Provide the [x, y] coordinate of the cell's center where the given text is located.  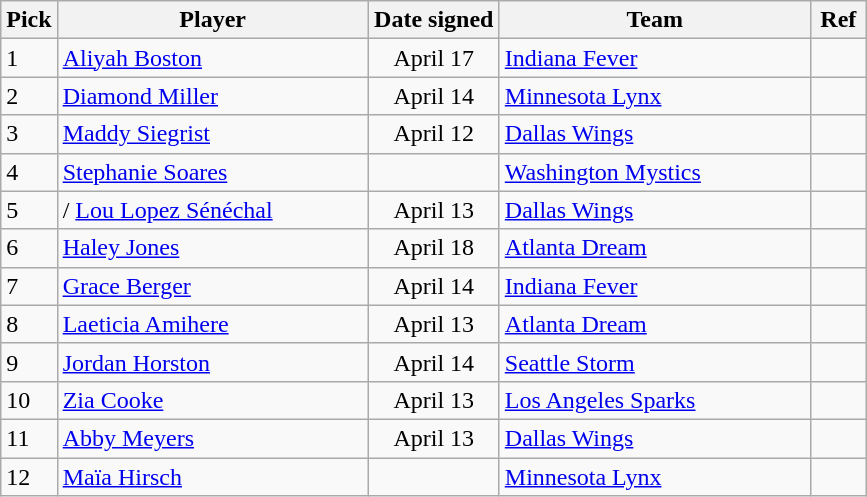
Diamond Miller [212, 96]
Abby Meyers [212, 438]
5 [29, 210]
Zia Cooke [212, 400]
4 [29, 172]
Maïa Hirsch [212, 477]
Maddy Siegrist [212, 134]
Los Angeles Sparks [654, 400]
12 [29, 477]
/ Lou Lopez Sénéchal [212, 210]
6 [29, 248]
Team [654, 20]
Laeticia Amihere [212, 324]
Player [212, 20]
2 [29, 96]
Haley Jones [212, 248]
Pick [29, 20]
8 [29, 324]
Stephanie Soares [212, 172]
3 [29, 134]
Seattle Storm [654, 362]
Grace Berger [212, 286]
Date signed [434, 20]
9 [29, 362]
Aliyah Boston [212, 58]
1 [29, 58]
April 17 [434, 58]
7 [29, 286]
Jordan Horston [212, 362]
11 [29, 438]
April 18 [434, 248]
Ref [838, 20]
April 12 [434, 134]
10 [29, 400]
Washington Mystics [654, 172]
